For the text-containing cell, return its midpoint in (x, y) coordinate format. 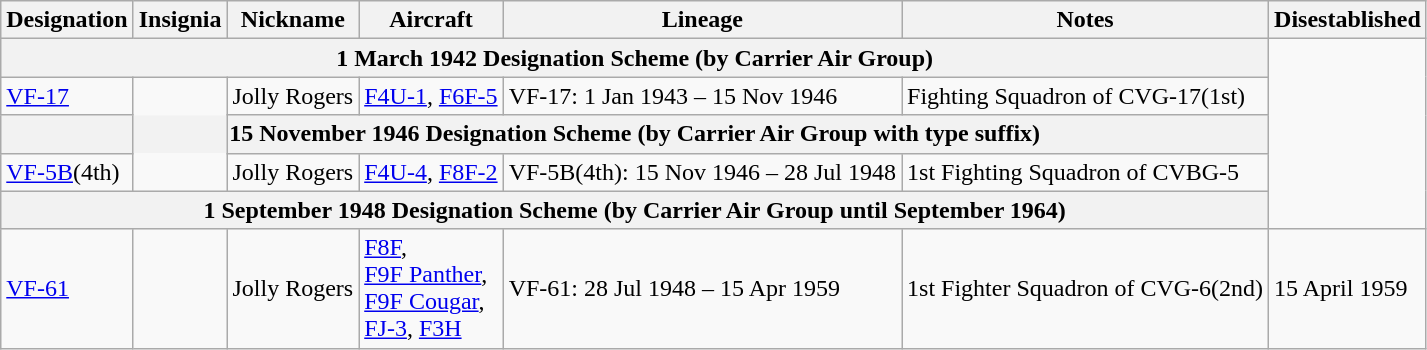
VF-17 (67, 96)
VF-61 (67, 288)
1 March 1942 Designation Scheme (by Carrier Air Group) (635, 58)
VF-5B(4th) (67, 172)
VF-61: 28 Jul 1948 – 15 Apr 1959 (702, 288)
Notes (1086, 20)
1 September 1948 Designation Scheme (by Carrier Air Group until September 1964) (635, 210)
VF-17: 1 Jan 1943 – 15 Nov 1946 (702, 96)
F8F,F9F Panther,F9F Cougar,FJ-3, F3H (431, 288)
1st Fighter Squadron of CVG-6(2nd) (1086, 288)
15 April 1959 (1348, 288)
Nickname (293, 20)
Insignia (180, 20)
Aircraft (431, 20)
Fighting Squadron of CVG-17(1st) (1086, 96)
VF-5B(4th): 15 Nov 1946 – 28 Jul 1948 (702, 172)
Lineage (702, 20)
Disestablished (1348, 20)
Designation (67, 20)
F4U-1, F6F-5 (431, 96)
1st Fighting Squadron of CVBG-5 (1086, 172)
F4U-4, F8F-2 (431, 172)
15 November 1946 Designation Scheme (by Carrier Air Group with type suffix) (635, 134)
